Extract the [X, Y] coordinate from the center of the cell holding the provided text.  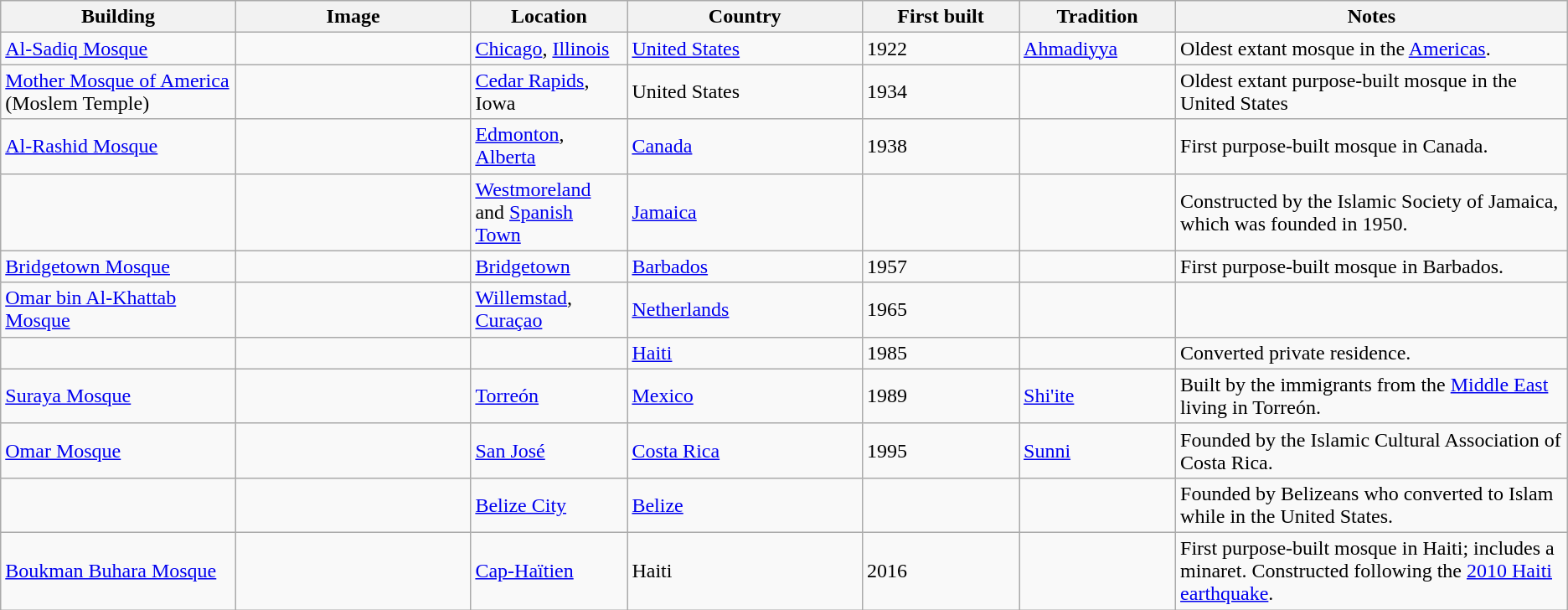
Location [549, 17]
Belize [745, 504]
Willemstad, Curaçao [549, 310]
1989 [940, 395]
Costa Rica [745, 451]
Al-Rashid Mosque [119, 146]
Converted private residence. [1372, 353]
Al-Sadiq Mosque [119, 49]
Shi'ite [1097, 395]
1938 [940, 146]
Sunni [1097, 451]
Constructed by the Islamic Society of Jamaica, which was founded in 1950. [1372, 212]
Suraya Mosque [119, 395]
1957 [940, 266]
Bridgetown [549, 266]
Built by the immigrants from the Middle East living in Torreón. [1372, 395]
1985 [940, 353]
First purpose-built mosque in Canada. [1372, 146]
2016 [940, 571]
Mexico [745, 395]
Ahmadiyya [1097, 49]
First built [940, 17]
Notes [1372, 17]
Jamaica [745, 212]
Bridgetown Mosque [119, 266]
Chicago, Illinois [549, 49]
Cedar Rapids, Iowa [549, 92]
Oldest extant mosque in the Americas. [1372, 49]
Omar bin Al-Khattab Mosque [119, 310]
Founded by Belizeans who converted to Islam while in the United States. [1372, 504]
1995 [940, 451]
Edmonton, Alberta [549, 146]
Netherlands [745, 310]
Canada [745, 146]
First purpose-built mosque in Barbados. [1372, 266]
1922 [940, 49]
Barbados [745, 266]
Founded by the Islamic Cultural Association of Costa Rica. [1372, 451]
Building [119, 17]
Country [745, 17]
San José [549, 451]
1934 [940, 92]
Oldest extant purpose-built mosque in the United States [1372, 92]
Omar Mosque [119, 451]
Cap-Haïtien [549, 571]
First purpose-built mosque in Haiti; includes a minaret. Constructed following the 2010 Haiti earthquake. [1372, 571]
1965 [940, 310]
Mother Mosque of America(Moslem Temple) [119, 92]
Boukman Buhara Mosque [119, 571]
Image [353, 17]
Belize City [549, 504]
Tradition [1097, 17]
Torreón [549, 395]
Westmoreland and Spanish Town [549, 212]
